Capture the cell that displays the provided text and extract its [X, Y] central coordinate. 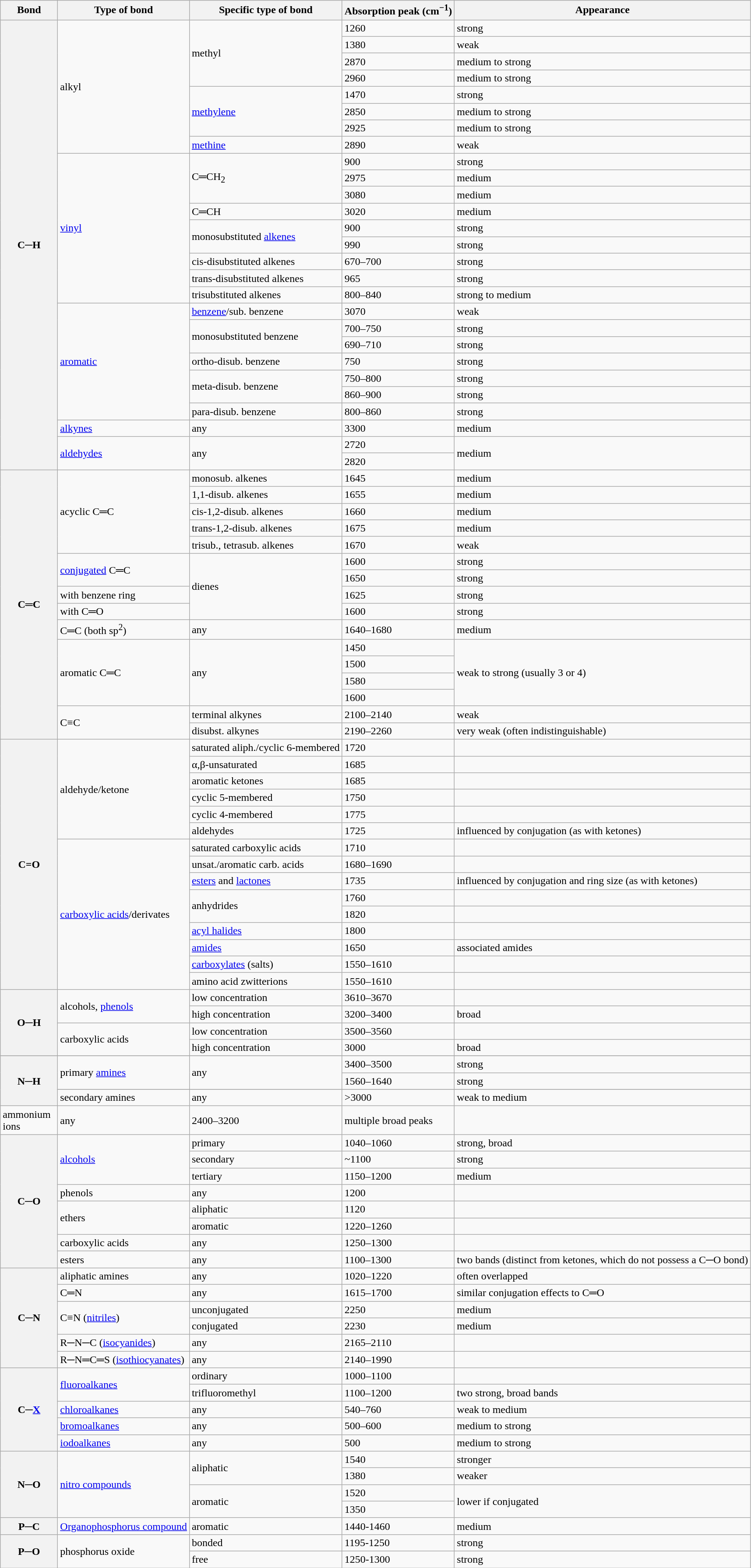
3070 [398, 311]
1580 [398, 681]
aldehyde/ketone [123, 789]
>3000 [398, 1098]
1625 [398, 595]
750–800 [398, 378]
C=O [29, 864]
700–750 [398, 328]
R─N═C═S (isothiocyanates) [123, 1360]
C═C [29, 604]
vinyl [123, 229]
primary [265, 1143]
trisubstituted alkenes [265, 295]
C≡C [123, 722]
iodoalkanes [123, 1443]
1615–1700 [398, 1293]
1500 [398, 664]
weak to strong (usually 3 or 4) [603, 673]
800–860 [398, 412]
ordinary [265, 1376]
acyclic C═C [123, 511]
1250–1300 [398, 1243]
2165–2110 [398, 1343]
methine [265, 145]
trifluoromethyl [265, 1393]
alkyl [123, 86]
1640–1680 [398, 630]
secondary [265, 1159]
1645 [398, 478]
C─N [29, 1318]
C═CH2 [265, 178]
bromoalkanes [123, 1426]
1775 [398, 814]
C─O [29, 1201]
1735 [398, 881]
965 [398, 278]
ammonium ions [29, 1120]
1120 [398, 1209]
ortho-disub. benzene [265, 362]
2975 [398, 178]
2870 [398, 61]
saturated aliph./cyclic 6-membered [265, 747]
1220–1260 [398, 1226]
1040–1060 [398, 1143]
two strong, broad bands [603, 1393]
1680–1690 [398, 864]
primary amines [123, 1073]
C─X [29, 1409]
750 [398, 362]
conjugated [265, 1326]
anhydrides [265, 906]
C═C (both sp2) [123, 630]
two bands (distinct from ketones, which do not possess a C─O bond) [603, 1259]
1150–1200 [398, 1176]
alcohols, phenols [123, 1006]
500 [398, 1443]
stronger [603, 1459]
nitro compounds [123, 1484]
1000–1100 [398, 1376]
influenced by conjugation (as with ketones) [603, 831]
O─H [29, 1022]
aromatic ketones [265, 781]
carboxylic acids/derivates [123, 914]
1520 [398, 1493]
3200–3400 [398, 1014]
phosphorus oxide [123, 1551]
monosubstituted alkenes [265, 236]
1820 [398, 914]
terminal alkynes [265, 714]
Bond [29, 11]
500–600 [398, 1426]
unconjugated [265, 1310]
cis-disubstituted alkenes [265, 261]
multiple broad peaks [398, 1120]
carboxylates (salts) [265, 964]
1350 [398, 1509]
very weak (often indistinguishable) [603, 731]
990 [398, 245]
para-disub. benzene [265, 412]
α,β-unsaturated [265, 765]
1760 [398, 898]
2820 [398, 462]
free [265, 1559]
methyl [265, 53]
3500–3560 [398, 1031]
C≡N (nitriles) [123, 1318]
secondary amines [123, 1098]
cyclic 4-membered [265, 814]
conjugated C═C [123, 570]
3400–3500 [398, 1064]
chloroalkanes [123, 1409]
3300 [398, 428]
1800 [398, 931]
Organophosphorus compound [123, 1526]
2960 [398, 78]
1710 [398, 848]
1670 [398, 545]
saturated carboxylic acids [265, 848]
alkynes [123, 428]
strong, broad [603, 1143]
1020–1220 [398, 1276]
1260 [398, 28]
1450 [398, 648]
1655 [398, 495]
3020 [398, 211]
C═N [123, 1293]
trans-1,2-disub. alkenes [265, 528]
2100–2140 [398, 714]
amides [265, 948]
often overlapped [603, 1276]
Specific type of bond [265, 11]
2140–1990 [398, 1360]
P─O [29, 1551]
1100–1200 [398, 1393]
trisub., tetrasub. alkenes [265, 545]
lower if conjugated [603, 1501]
2250 [398, 1310]
2850 [398, 112]
cis-1,2-disub. alkenes [265, 511]
1195-1250 [398, 1543]
1675 [398, 528]
aromatic C═C [123, 673]
1250-1300 [398, 1559]
1200 [398, 1193]
R─N─C (isocyanides) [123, 1343]
bonded [265, 1543]
2400–3200 [265, 1120]
1560–1640 [398, 1081]
1660 [398, 511]
influenced by conjugation and ring size (as with ketones) [603, 881]
strong to medium [603, 295]
with C═O [123, 611]
1440-1460 [398, 1526]
2890 [398, 145]
with benzene ring [123, 595]
disubst. alkynes [265, 731]
trans-disubstituted alkenes [265, 278]
1725 [398, 831]
acyl halides [265, 931]
meta-disub. benzene [265, 387]
3080 [398, 195]
540–760 [398, 1409]
ethers [123, 1218]
esters [123, 1259]
2925 [398, 128]
3000 [398, 1048]
N─H [29, 1081]
Appearance [603, 11]
fluoroalkanes [123, 1385]
1720 [398, 747]
methylene [265, 112]
similar conjugation effects to C═O [603, 1293]
aliphatic amines [123, 1276]
1100–1300 [398, 1259]
860–900 [398, 395]
~1100 [398, 1159]
tertiary [265, 1176]
2230 [398, 1326]
1750 [398, 798]
1470 [398, 95]
800–840 [398, 295]
weaker [603, 1476]
P─C [29, 1526]
unsat./aromatic carb. acids [265, 864]
C─H [29, 245]
Type of bond [123, 11]
C═CH [265, 211]
associated amides [603, 948]
1540 [398, 1459]
alcohols [123, 1159]
1,1-disub. alkenes [265, 495]
2190–2260 [398, 731]
3610–3670 [398, 997]
benzene/sub. benzene [265, 311]
monosubstituted benzene [265, 336]
690–710 [398, 345]
amino acid zwitterions [265, 981]
2720 [398, 445]
Absorption peak (cm−1) [398, 11]
dienes [265, 586]
cyclic 5-membered [265, 798]
phenols [123, 1193]
670–700 [398, 261]
esters and lactones [265, 881]
N─O [29, 1484]
monosub. alkenes [265, 478]
